For the text-containing cell, return its midpoint in (X, Y) coordinate format. 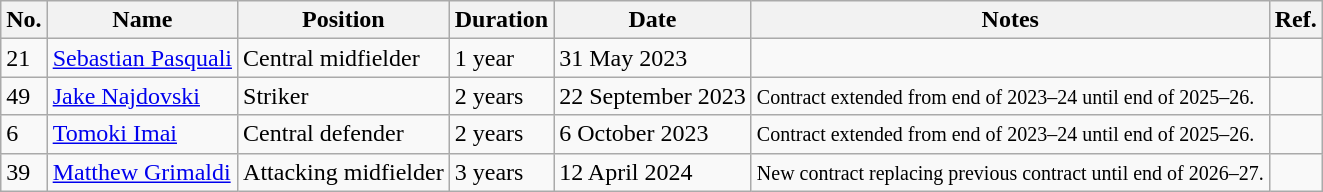
49 (24, 96)
Striker (344, 96)
No. (24, 20)
Attacking midfielder (344, 172)
Duration (501, 20)
39 (24, 172)
31 May 2023 (653, 58)
21 (24, 58)
6 (24, 134)
Tomoki Imai (142, 134)
3 years (501, 172)
Central midfielder (344, 58)
6 October 2023 (653, 134)
Notes (1010, 20)
Name (142, 20)
Position (344, 20)
Central defender (344, 134)
22 September 2023 (653, 96)
Date (653, 20)
1 year (501, 58)
New contract replacing previous contract until end of 2026–27. (1010, 172)
Matthew Grimaldi (142, 172)
Jake Najdovski (142, 96)
12 April 2024 (653, 172)
Sebastian Pasquali (142, 58)
Ref. (1296, 20)
